Scan for the cell matching the given text and deliver its [x, y] coordinate at center. 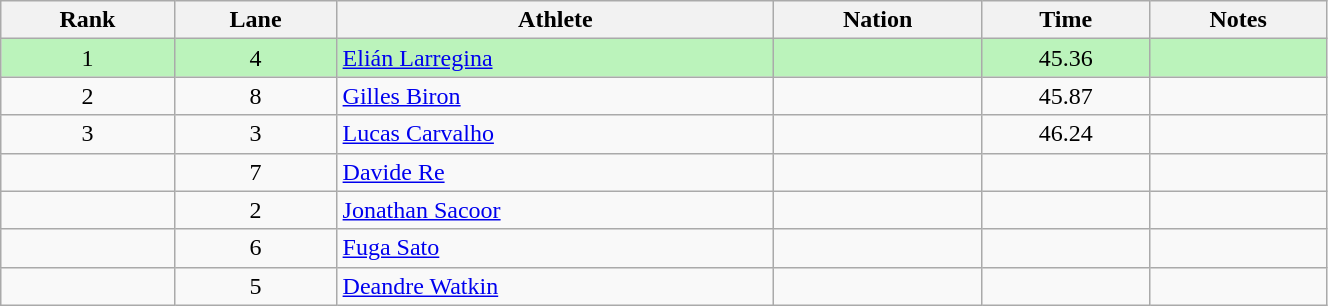
Gilles Biron [556, 96]
7 [256, 172]
Deandre Watkin [556, 286]
1 [88, 58]
46.24 [1066, 134]
Elián Larregina [556, 58]
Nation [878, 20]
Athlete [556, 20]
45.36 [1066, 58]
Lucas Carvalho [556, 134]
Lane [256, 20]
8 [256, 96]
45.87 [1066, 96]
6 [256, 248]
4 [256, 58]
5 [256, 286]
Davide Re [556, 172]
Jonathan Sacoor [556, 210]
Rank [88, 20]
Fuga Sato [556, 248]
Notes [1238, 20]
Time [1066, 20]
